Find where the given text appears and provide that cell's center as [X, Y] coordinate. 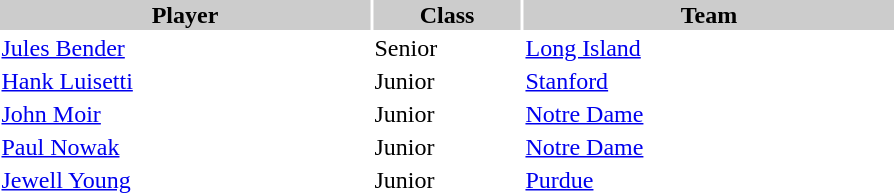
Long Island [709, 48]
Senior [447, 48]
Player [185, 15]
Stanford [709, 81]
Team [709, 15]
Class [447, 15]
Hank Luisetti [185, 81]
Paul Nowak [185, 147]
John Moir [185, 114]
Jules Bender [185, 48]
